Provide the (x, y) coordinate of the cell's center where the given text is located.  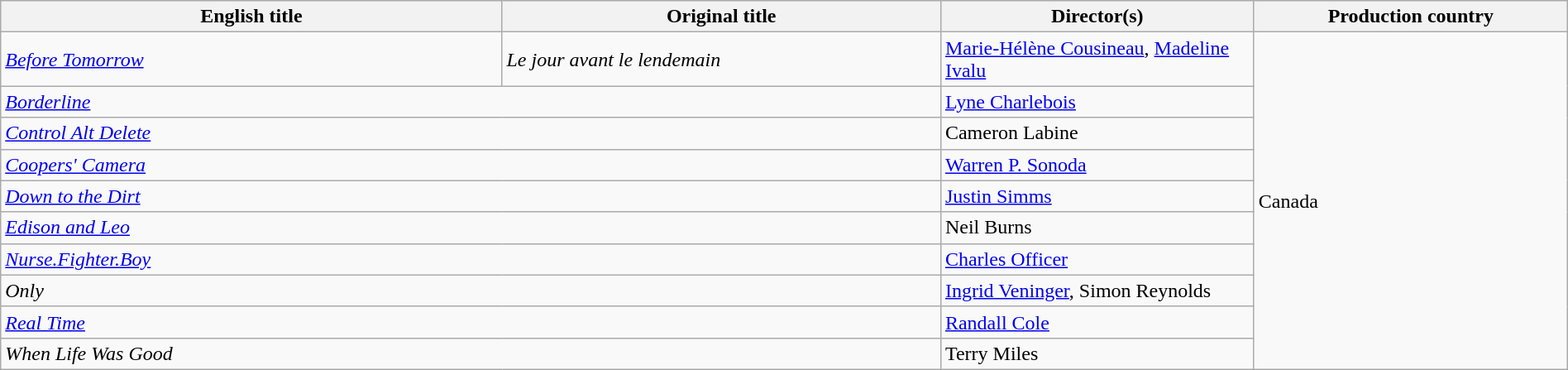
Nurse.Fighter.Boy (471, 259)
Neil Burns (1097, 228)
Control Alt Delete (471, 133)
Le jour avant le lendemain (721, 60)
Charles Officer (1097, 259)
Ingrid Veninger, Simon Reynolds (1097, 291)
Randall Cole (1097, 322)
Edison and Leo (471, 228)
Production country (1411, 17)
Warren P. Sonoda (1097, 165)
Canada (1411, 201)
Director(s) (1097, 17)
Cameron Labine (1097, 133)
Original title (721, 17)
Borderline (471, 102)
Terry Miles (1097, 353)
Coopers' Camera (471, 165)
English title (251, 17)
Only (471, 291)
Justin Simms (1097, 196)
Down to the Dirt (471, 196)
Lyne Charlebois (1097, 102)
When Life Was Good (471, 353)
Before Tomorrow (251, 60)
Marie-Hélène Cousineau, Madeline Ivalu (1097, 60)
Real Time (471, 322)
